For the text-containing cell, return its midpoint in (x, y) coordinate format. 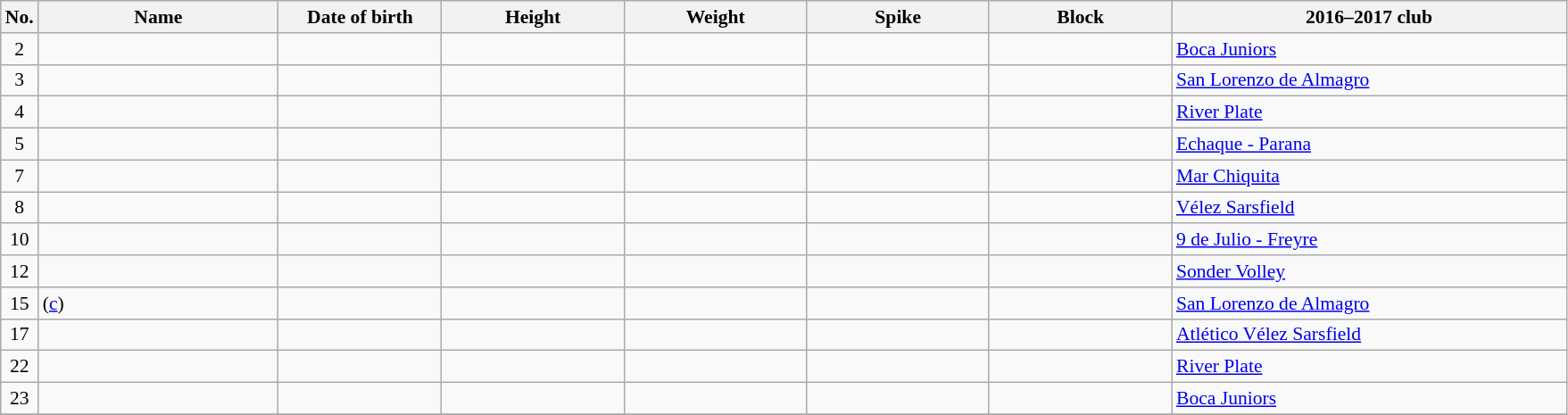
(c) (159, 303)
2 (20, 49)
Block (1080, 17)
Weight (716, 17)
4 (20, 112)
Spike (898, 17)
Date of birth (361, 17)
9 de Julio - Freyre (1369, 240)
8 (20, 208)
7 (20, 176)
23 (20, 399)
No. (20, 17)
22 (20, 367)
5 (20, 145)
10 (20, 240)
Height (534, 17)
Vélez Sarsfield (1369, 208)
12 (20, 271)
Mar Chiquita (1369, 176)
17 (20, 335)
Echaque - Parana (1369, 145)
15 (20, 303)
2016–2017 club (1369, 17)
Sonder Volley (1369, 271)
Atlético Vélez Sarsfield (1369, 335)
Name (159, 17)
3 (20, 80)
